Locate the cell with the specified text and output its (x, y) center coordinate. 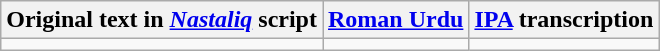
IPA transcription (564, 20)
Roman Urdu (395, 20)
Original text in Nastaliq script (162, 20)
